Capture the cell that displays the provided text and extract its (x, y) central coordinate. 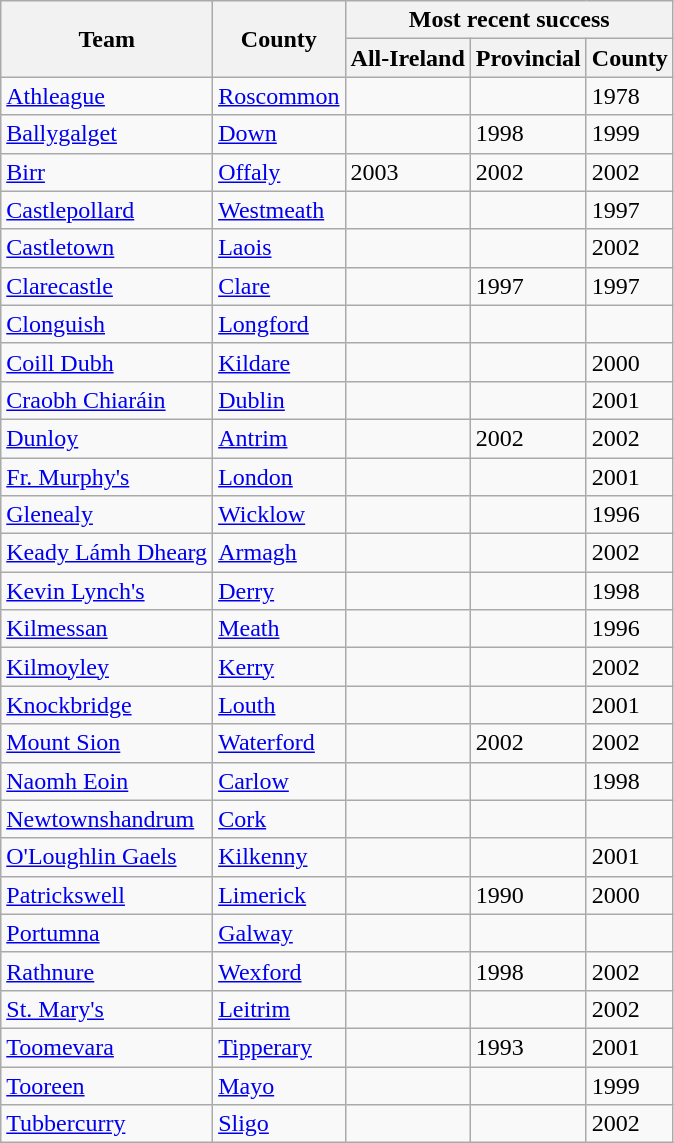
St. Mary's (107, 1009)
1978 (630, 96)
Clarecastle (107, 286)
Wicklow (279, 515)
Armagh (279, 553)
Toomevara (107, 1047)
Roscommon (279, 96)
Westmeath (279, 210)
Tubbercurry (107, 1124)
Cork (279, 819)
Louth (279, 705)
Kilmoyley (107, 667)
Clare (279, 286)
Sligo (279, 1124)
Waterford (279, 743)
Portumna (107, 933)
Tipperary (279, 1047)
Longford (279, 324)
2003 (408, 172)
Rathnure (107, 971)
Patrickswell (107, 895)
Clonguish (107, 324)
Kevin Lynch's (107, 591)
Galway (279, 933)
Leitrim (279, 1009)
Mount Sion (107, 743)
Tooreen (107, 1085)
Fr. Murphy's (107, 477)
1990 (528, 895)
O'Loughlin Gaels (107, 857)
All-Ireland (408, 58)
Derry (279, 591)
Team (107, 39)
Laois (279, 248)
Dunloy (107, 438)
Birr (107, 172)
Offaly (279, 172)
Castletown (107, 248)
Knockbridge (107, 705)
Kilmessan (107, 629)
Newtownshandrum (107, 819)
Naomh Eoin (107, 781)
Mayo (279, 1085)
Glenealy (107, 515)
Carlow (279, 781)
Keady Lámh Dhearg (107, 553)
Provincial (528, 58)
Craobh Chiaráin (107, 400)
1993 (528, 1047)
Kilkenny (279, 857)
Down (279, 134)
Most recent success (509, 20)
London (279, 477)
Kildare (279, 362)
Limerick (279, 895)
Athleague (107, 96)
Kerry (279, 667)
Ballygalget (107, 134)
Castlepollard (107, 210)
Meath (279, 629)
Dublin (279, 400)
Coill Dubh (107, 362)
Wexford (279, 971)
Antrim (279, 438)
